Locate the cell with the specified text and output its (X, Y) center coordinate. 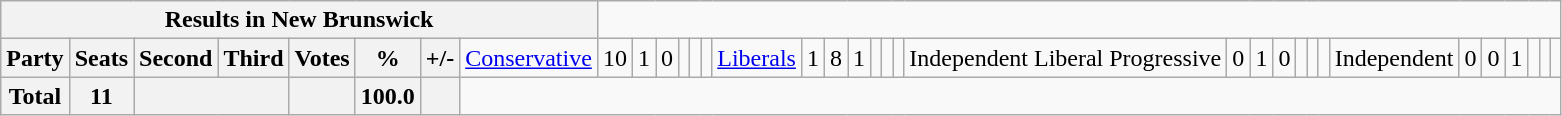
Third (254, 58)
Independent Liberal Progressive (1066, 58)
Votes (322, 58)
Liberals (757, 58)
+/- (440, 58)
11 (101, 96)
% (388, 58)
Total (35, 96)
Independent (1394, 58)
Results in New Brunswick (300, 20)
Second (176, 58)
100.0 (388, 96)
Party (35, 58)
Seats (101, 58)
Conservative (529, 58)
8 (836, 58)
10 (614, 58)
